Identify which cell holds the provided text, then report its (x, y) central coordinate. 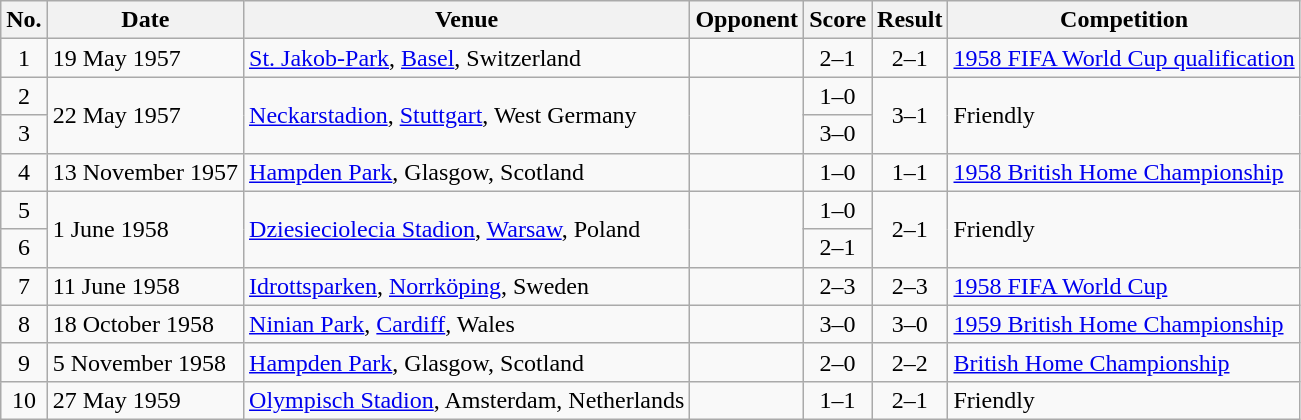
5 November 1958 (145, 362)
9 (24, 362)
British Home Championship (1124, 362)
19 May 1957 (145, 58)
8 (24, 324)
1959 British Home Championship (1124, 324)
1958 FIFA World Cup (1124, 286)
Venue (467, 20)
7 (24, 286)
Competition (1124, 20)
St. Jakob-Park, Basel, Switzerland (467, 58)
Dziesieciolecia Stadion, Warsaw, Poland (467, 229)
13 November 1957 (145, 172)
Score (838, 20)
5 (24, 210)
1958 British Home Championship (1124, 172)
1958 FIFA World Cup qualification (1124, 58)
Olympisch Stadion, Amsterdam, Netherlands (467, 400)
Date (145, 20)
No. (24, 20)
Idrottsparken, Norrköping, Sweden (467, 286)
4 (24, 172)
18 October 1958 (145, 324)
22 May 1957 (145, 115)
Result (910, 20)
1 June 1958 (145, 229)
2–2 (910, 362)
Opponent (747, 20)
1 (24, 58)
2–0 (838, 362)
2 (24, 96)
10 (24, 400)
3 (24, 134)
27 May 1959 (145, 400)
11 June 1958 (145, 286)
Neckarstadion, Stuttgart, West Germany (467, 115)
6 (24, 248)
Ninian Park, Cardiff, Wales (467, 324)
3–1 (910, 115)
